Pinpoint the cell where the given text exists, returning its [x, y] midpoint coordinate. 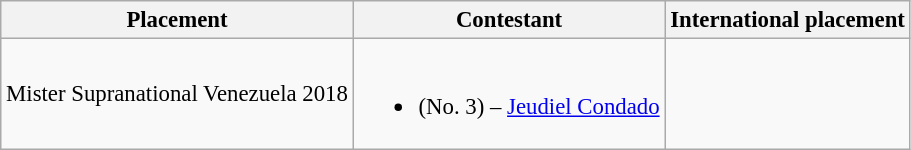
Placement [177, 20]
Mister Supranational Venezuela 2018 [177, 94]
(No. 3) – Jeudiel Condado [509, 94]
Contestant [509, 20]
International placement [788, 20]
